Pinpoint the cell where the given text exists, returning its (x, y) midpoint coordinate. 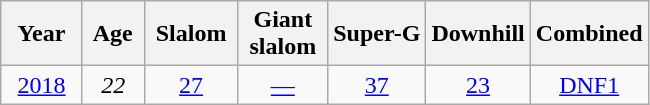
Super-G (377, 34)
37 (377, 85)
— (283, 85)
Year (42, 34)
27 (191, 85)
2018 (42, 85)
Slalom (191, 34)
Giant slalom (283, 34)
22 (113, 85)
Downhill (478, 34)
DNF1 (589, 85)
23 (478, 85)
Age (113, 34)
Combined (589, 34)
